Return the [X, Y] coordinate for the center point of the cell that contains the specified text.  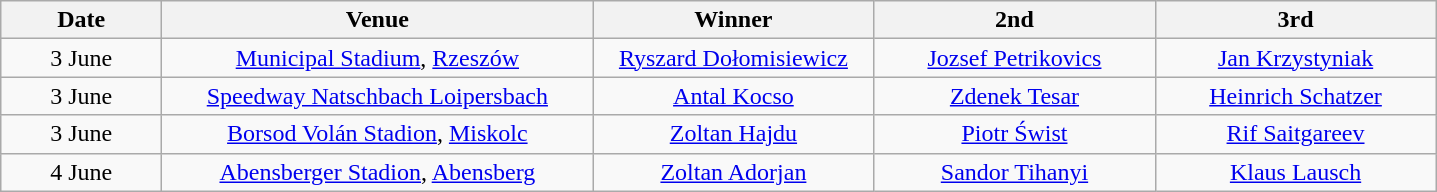
Winner [734, 20]
Borsod Volán Stadion, Miskolc [378, 134]
Piotr Świst [1014, 134]
Heinrich Schatzer [1296, 96]
Jozsef Petrikovics [1014, 58]
4 June [82, 172]
Klaus Lausch [1296, 172]
Zoltan Hajdu [734, 134]
Abensberger Stadion, Abensberg [378, 172]
Ryszard Dołomisiewicz [734, 58]
Venue [378, 20]
Municipal Stadium, Rzeszów [378, 58]
Jan Krzystyniak [1296, 58]
2nd [1014, 20]
Rif Saitgareev [1296, 134]
Date [82, 20]
Zoltan Adorjan [734, 172]
Zdenek Tesar [1014, 96]
Antal Kocso [734, 96]
Speedway Natschbach Loipersbach [378, 96]
Sandor Tihanyi [1014, 172]
3rd [1296, 20]
